Pinpoint the cell where the given text exists, returning its (X, Y) midpoint coordinate. 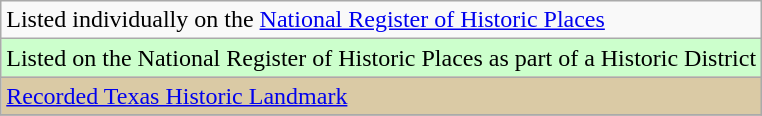
Recorded Texas Historic Landmark (382, 96)
Listed individually on the National Register of Historic Places (382, 20)
Listed on the National Register of Historic Places as part of a Historic District (382, 58)
